Identify which cell holds the provided text, then report its (X, Y) central coordinate. 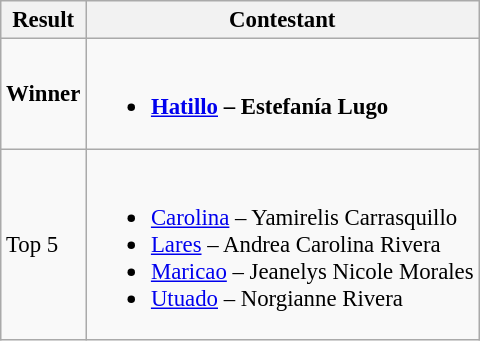
Result (44, 20)
Top 5 (44, 244)
Winner (44, 94)
Carolina – Yamirelis CarrasquilloLares – Andrea Carolina RiveraMaricao – Jeanelys Nicole MoralesUtuado – Norgianne Rivera (282, 244)
Contestant (282, 20)
Hatillo – Estefanía Lugo (282, 94)
